Provide the [X, Y] coordinate of the cell's center where the given text is located.  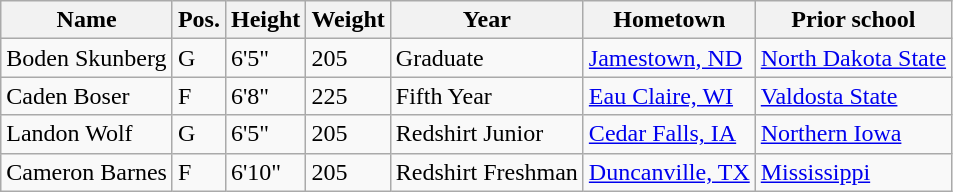
Hometown [669, 20]
Redshirt Freshman [486, 172]
Cameron Barnes [87, 172]
Mississippi [853, 172]
Height [265, 20]
Name [87, 20]
6'8" [265, 96]
Pos. [198, 20]
Year [486, 20]
Valdosta State [853, 96]
Caden Boser [87, 96]
Redshirt Junior [486, 134]
Weight [348, 20]
Graduate [486, 58]
Boden Skunberg [87, 58]
Prior school [853, 20]
North Dakota State [853, 58]
Landon Wolf [87, 134]
Duncanville, TX [669, 172]
Fifth Year [486, 96]
Cedar Falls, IA [669, 134]
6'10" [265, 172]
225 [348, 96]
Northern Iowa [853, 134]
Eau Claire, WI [669, 96]
Jamestown, ND [669, 58]
